Extract the (x, y) coordinate from the center of the cell holding the provided text.  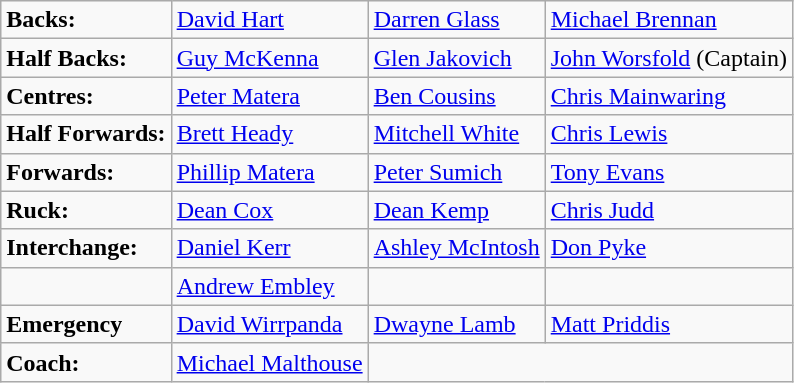
Chris Mainwaring (668, 96)
Ruck: (86, 210)
Coach: (86, 362)
Michael Brennan (668, 20)
Centres: (86, 96)
Peter Sumich (456, 172)
Chris Lewis (668, 134)
David Wirrpanda (270, 324)
Michael Malthouse (270, 362)
Chris Judd (668, 210)
Peter Matera (270, 96)
Tony Evans (668, 172)
John Worsfold (Captain) (668, 58)
Darren Glass (456, 20)
Half Forwards: (86, 134)
Dean Cox (270, 210)
Half Backs: (86, 58)
Andrew Embley (270, 286)
Brett Heady (270, 134)
David Hart (270, 20)
Forwards: (86, 172)
Mitchell White (456, 134)
Dean Kemp (456, 210)
Matt Priddis (668, 324)
Interchange: (86, 248)
Ben Cousins (456, 96)
Dwayne Lamb (456, 324)
Guy McKenna (270, 58)
Backs: (86, 20)
Daniel Kerr (270, 248)
Don Pyke (668, 248)
Emergency (86, 324)
Glen Jakovich (456, 58)
Ashley McIntosh (456, 248)
Phillip Matera (270, 172)
